Detect which cell encompasses the target text, then output its [X, Y] center coordinate. 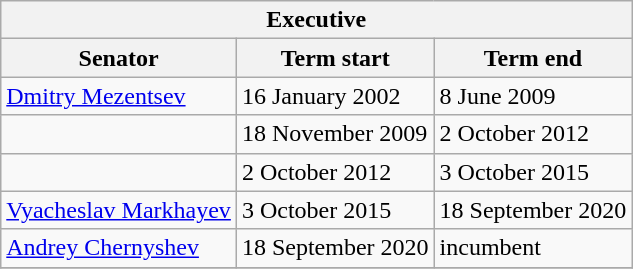
Term start [335, 58]
Term end [533, 58]
Vyacheslav Markhayev [119, 210]
18 November 2009 [335, 134]
Dmitry Mezentsev [119, 96]
Senator [119, 58]
16 January 2002 [335, 96]
Executive [316, 20]
Andrey Chernyshev [119, 248]
8 June 2009 [533, 96]
incumbent [533, 248]
